From the cell containing the given text, extract its center point as [x, y] coordinate. 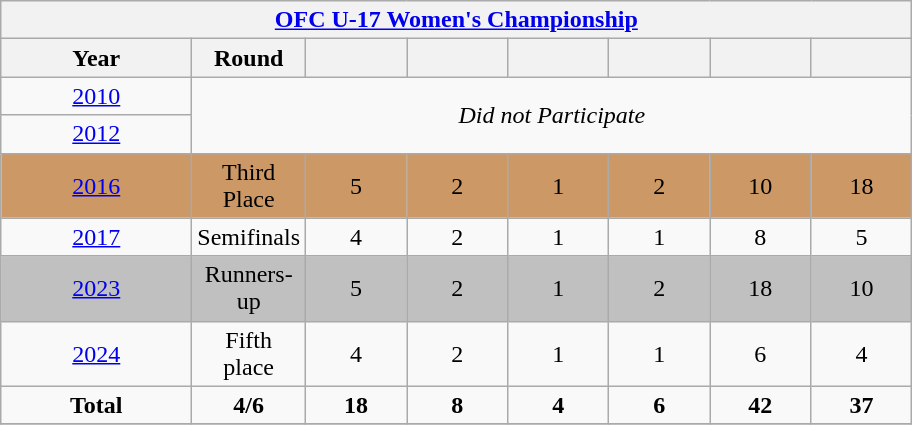
2017 [96, 237]
37 [862, 405]
Year [96, 58]
2024 [96, 354]
Runners-up [249, 288]
Fifth place [249, 354]
Third Place [249, 186]
Total [96, 405]
OFC U-17 Women's Championship [456, 20]
Semifinals [249, 237]
42 [760, 405]
Did not Participate [552, 115]
2012 [96, 134]
2023 [96, 288]
2010 [96, 96]
2016 [96, 186]
4/6 [249, 405]
Round [249, 58]
